Find where the given text appears and provide that cell's center as [x, y] coordinate. 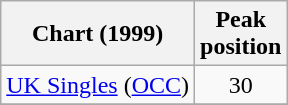
UK Singles (OCC) [98, 85]
Chart (1999) [98, 34]
Peakposition [241, 34]
30 [241, 85]
